Provide the (X, Y) coordinate of the cell's center where the given text is located.  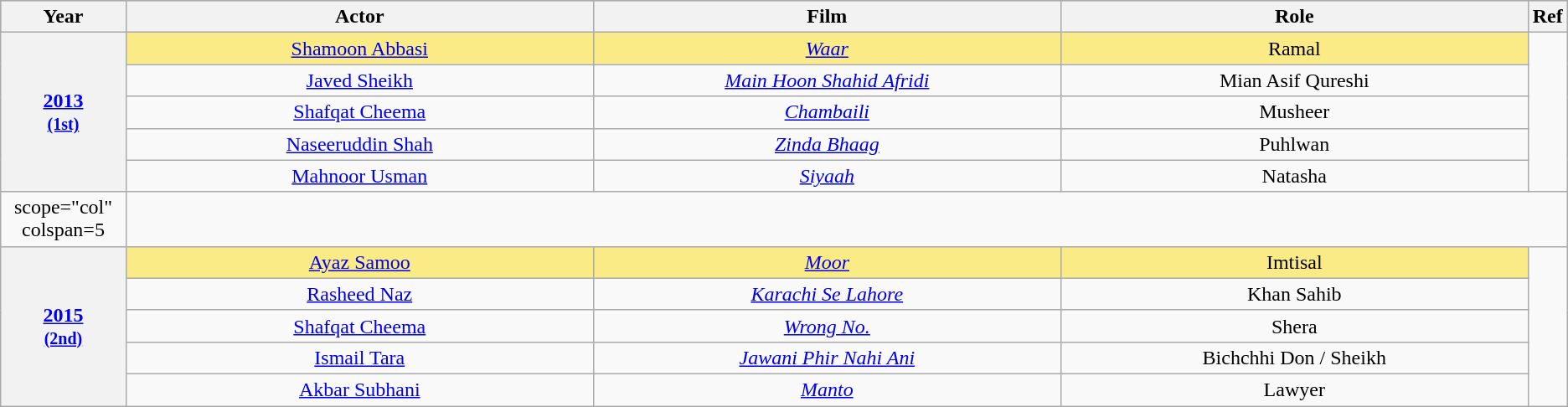
Naseeruddin Shah (359, 144)
Bichchhi Don / Sheikh (1294, 358)
Natasha (1294, 176)
Zinda Bhaag (827, 144)
Main Hoon Shahid Afridi (827, 80)
2015(2nd) (64, 326)
Actor (359, 17)
Siyaah (827, 176)
Manto (827, 389)
Waar (827, 49)
Year (64, 17)
Rasheed Naz (359, 294)
Wrong No. (827, 326)
Shera (1294, 326)
Mian Asif Qureshi (1294, 80)
Ramal (1294, 49)
Role (1294, 17)
Ismail Tara (359, 358)
Ayaz Samoo (359, 262)
Shamoon Abbasi (359, 49)
scope="col" colspan=5 (64, 219)
Javed Sheikh (359, 80)
Musheer (1294, 112)
2013(1st) (64, 112)
Khan Sahib (1294, 294)
Mahnoor Usman (359, 176)
Jawani Phir Nahi Ani (827, 358)
Puhlwan (1294, 144)
Imtisal (1294, 262)
Lawyer (1294, 389)
Film (827, 17)
Chambaili (827, 112)
Karachi Se Lahore (827, 294)
Ref (1548, 17)
Akbar Subhani (359, 389)
Moor (827, 262)
